Determine the [X, Y] coordinate at the center of the cell enclosing the given text.  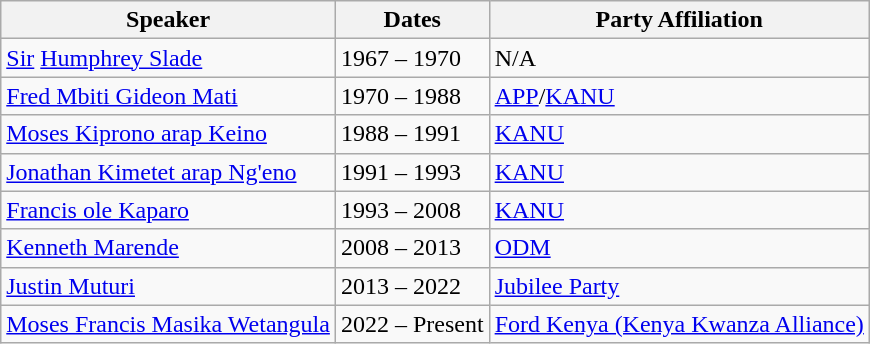
Jubilee Party [679, 286]
N/A [679, 58]
Party Affiliation [679, 20]
Kenneth Marende [168, 248]
Speaker [168, 20]
Dates [412, 20]
1988 – 1991 [412, 134]
ODM [679, 248]
1967 – 1970 [412, 58]
1993 – 2008 [412, 210]
1991 – 1993 [412, 172]
Justin Muturi [168, 286]
Sir Humphrey Slade [168, 58]
APP/KANU [679, 96]
Fred Mbiti Gideon Mati [168, 96]
2008 – 2013 [412, 248]
1970 – 1988 [412, 96]
Jonathan Kimetet arap Ng'eno [168, 172]
Moses Kiprono arap Keino [168, 134]
2013 – 2022 [412, 286]
2022 – Present [412, 324]
Ford Kenya (Kenya Kwanza Alliance) [679, 324]
Moses Francis Masika Wetangula [168, 324]
Francis ole Kaparo [168, 210]
